Extract the [X, Y] coordinate from the center of the cell holding the provided text.  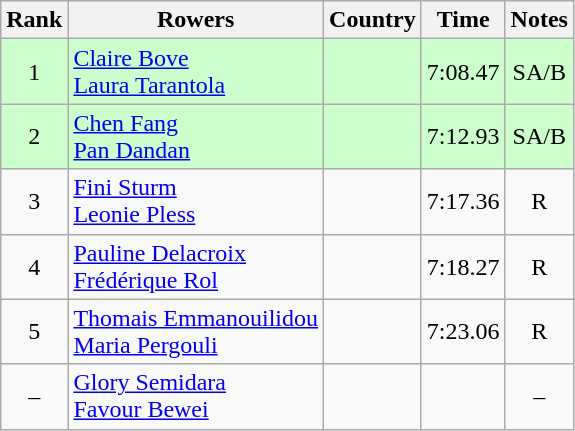
4 [34, 266]
Thomais EmmanouilidouMaria Pergouli [196, 332]
7:18.27 [463, 266]
Claire BoveLaura Tarantola [196, 72]
Chen FangPan Dandan [196, 136]
7:08.47 [463, 72]
Notes [539, 20]
Rowers [196, 20]
Fini SturmLeonie Pless [196, 202]
2 [34, 136]
Pauline DelacroixFrédérique Rol [196, 266]
Time [463, 20]
Country [373, 20]
5 [34, 332]
Rank [34, 20]
3 [34, 202]
Glory SemidaraFavour Bewei [196, 396]
1 [34, 72]
7:17.36 [463, 202]
7:23.06 [463, 332]
7:12.93 [463, 136]
